Output the [X, Y] coordinate of the center of the cell containing the given text.  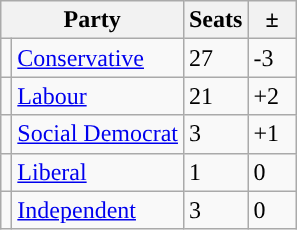
Conservative [98, 58]
± [272, 20]
-3 [272, 58]
Liberal [98, 172]
21 [215, 96]
1 [215, 172]
+1 [272, 134]
Independent [98, 210]
Seats [215, 20]
27 [215, 58]
Labour [98, 96]
+2 [272, 96]
Party [92, 20]
Social Democrat [98, 134]
